Locate the cell with the specified text and output its [X, Y] center coordinate. 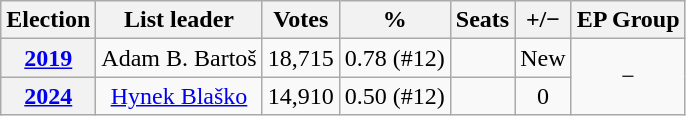
Votes [300, 20]
List leader [179, 20]
2024 [48, 96]
EP Group [628, 20]
Adam B. Bartoš [179, 58]
Hynek Blaško [179, 96]
2019 [48, 58]
14,910 [300, 96]
% [394, 20]
New [543, 58]
0.78 (#12) [394, 58]
Seats [482, 20]
− [628, 77]
0 [543, 96]
0.50 (#12) [394, 96]
+/− [543, 20]
18,715 [300, 58]
Election [48, 20]
